Determine the (x, y) coordinate at the center of the cell enclosing the given text.  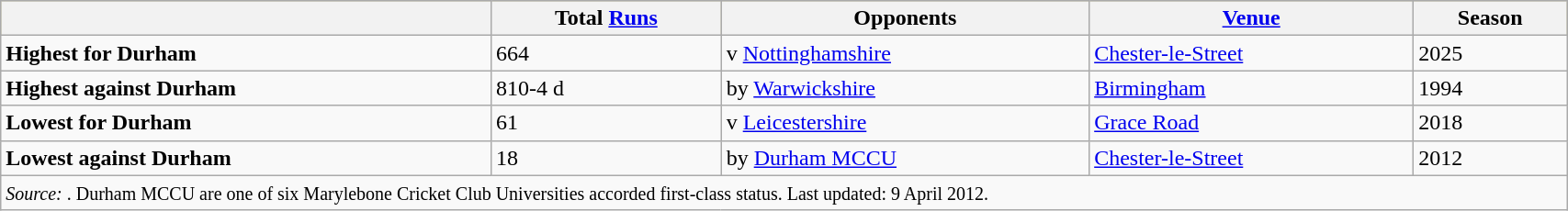
Lowest for Durham (246, 123)
Season (1490, 18)
Venue (1251, 18)
v Leicestershire (905, 123)
Total Runs (606, 18)
810-4 d (606, 88)
2012 (1490, 158)
by Durham MCCU (905, 158)
Opponents (905, 18)
2018 (1490, 123)
664 (606, 53)
61 (606, 123)
v Nottinghamshire (905, 53)
Lowest against Durham (246, 158)
Source: . Durham MCCU are one of six Marylebone Cricket Club Universities accorded first-class status. Last updated: 9 April 2012. (784, 193)
1994 (1490, 88)
Grace Road (1251, 123)
Birmingham (1251, 88)
2025 (1490, 53)
18 (606, 158)
Highest for Durham (246, 53)
Highest against Durham (246, 88)
by Warwickshire (905, 88)
